For the text-containing cell, return its midpoint in (X, Y) coordinate format. 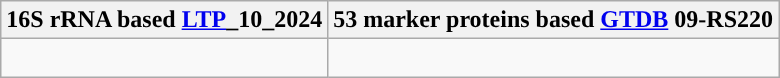
53 marker proteins based GTDB 09-RS220 (554, 20)
16S rRNA based LTP_10_2024 (164, 20)
